Provide the (X, Y) coordinate of the cell's center where the given text is located.  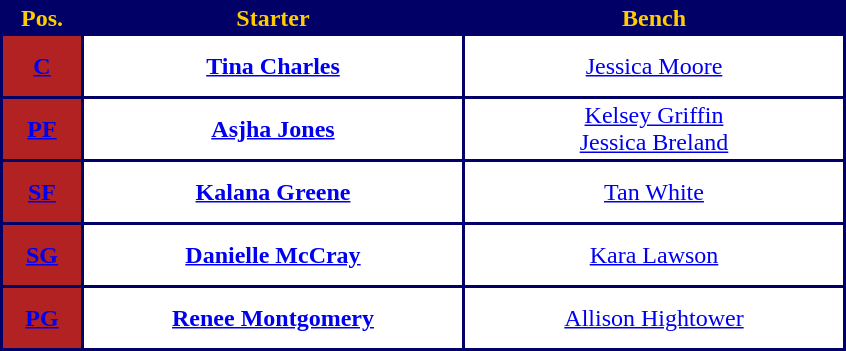
Kara Lawson (654, 255)
Kalana Greene (273, 192)
C (42, 66)
Pos. (42, 18)
Tan White (654, 192)
Jessica Moore (654, 66)
Allison Hightower (654, 318)
Starter (273, 18)
Tina Charles (273, 66)
Kelsey GriffinJessica Breland (654, 129)
SG (42, 255)
Asjha Jones (273, 129)
Renee Montgomery (273, 318)
PG (42, 318)
Danielle McCray (273, 255)
PF (42, 129)
Bench (654, 18)
SF (42, 192)
